Provide the [X, Y] coordinate of the cell's center where the given text is located.  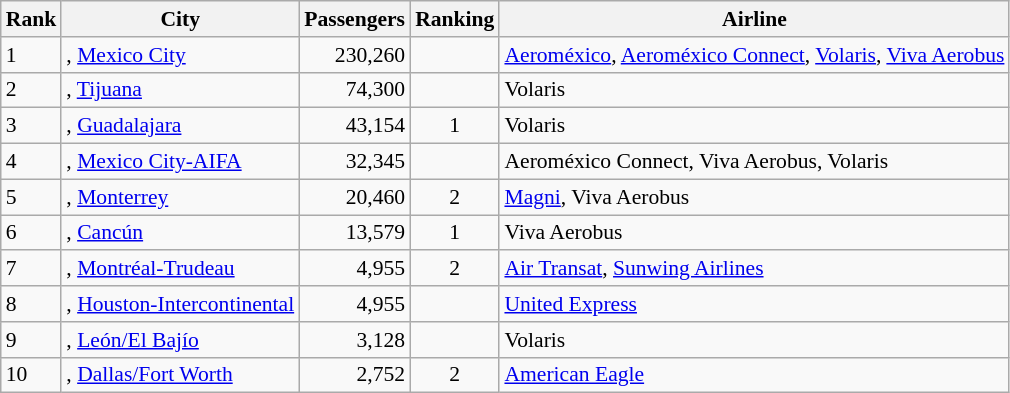
, Dallas/Fort Worth [180, 375]
4 [32, 162]
Rank [32, 19]
32,345 [354, 162]
Passengers [354, 19]
230,260 [354, 55]
3,128 [354, 340]
3 [32, 126]
6 [32, 233]
, Tijuana [180, 90]
, Mexico City-AIFA [180, 162]
74,300 [354, 90]
43,154 [354, 126]
2,752 [354, 375]
9 [32, 340]
, Guadalajara [180, 126]
Magni, Viva Aerobus [754, 197]
5 [32, 197]
13,579 [354, 233]
American Eagle [754, 375]
, Montréal-Trudeau [180, 269]
Ranking [454, 19]
, Cancún [180, 233]
United Express [754, 304]
Airline [754, 19]
Aeroméxico Connect, Viva Aerobus, Volaris [754, 162]
Air Transat, Sunwing Airlines [754, 269]
, Mexico City [180, 55]
8 [32, 304]
10 [32, 375]
, León/El Bajío [180, 340]
City [180, 19]
7 [32, 269]
Viva Aerobus [754, 233]
, Monterrey [180, 197]
, Houston-Intercontinental [180, 304]
20,460 [354, 197]
Aeroméxico, Aeroméxico Connect, Volaris, Viva Aerobus [754, 55]
